Search for the cell housing the specified text and yield its (x, y) center coordinate. 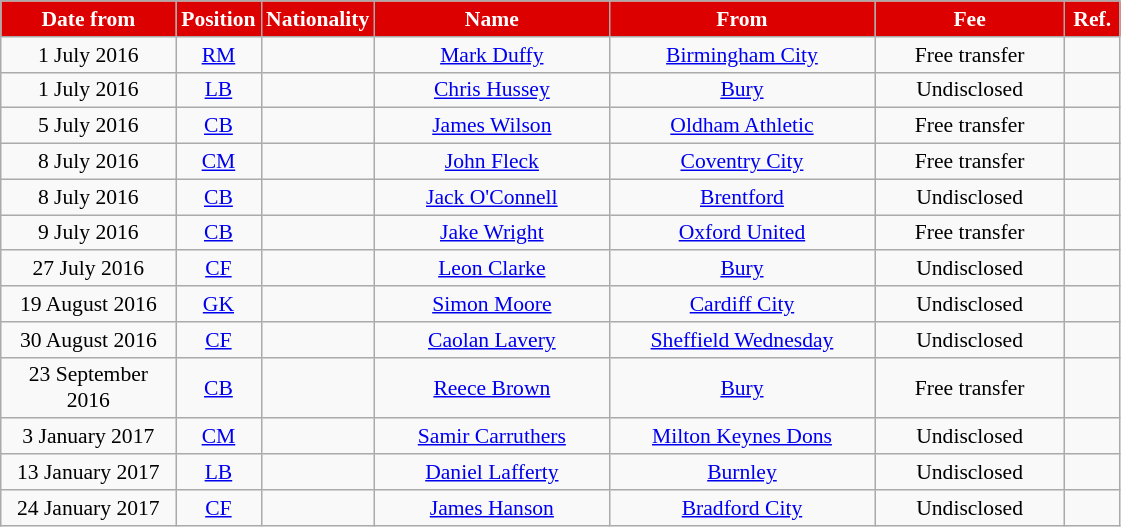
John Fleck (492, 162)
30 August 2016 (88, 340)
Oldham Athletic (742, 126)
19 August 2016 (88, 304)
Milton Keynes Dons (742, 437)
Name (492, 19)
13 January 2017 (88, 472)
Oxford United (742, 233)
Ref. (1092, 19)
Date from (88, 19)
3 January 2017 (88, 437)
Fee (970, 19)
James Wilson (492, 126)
Mark Duffy (492, 55)
Cardiff City (742, 304)
Sheffield Wednesday (742, 340)
Daniel Lafferty (492, 472)
Jack O'Connell (492, 197)
24 January 2017 (88, 508)
Burnley (742, 472)
GK (218, 304)
Caolan Lavery (492, 340)
James Hanson (492, 508)
Bradford City (742, 508)
Samir Carruthers (492, 437)
9 July 2016 (88, 233)
23 September 2016 (88, 388)
Chris Hussey (492, 90)
Leon Clarke (492, 269)
From (742, 19)
Coventry City (742, 162)
RM (218, 55)
Nationality (318, 19)
5 July 2016 (88, 126)
Brentford (742, 197)
Simon Moore (492, 304)
27 July 2016 (88, 269)
Reece Brown (492, 388)
Position (218, 19)
Birmingham City (742, 55)
Jake Wright (492, 233)
